Output the (x, y) coordinate of the center of the cell containing the given text.  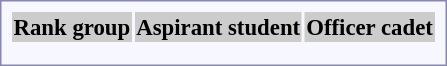
Aspirant student (218, 27)
Officer cadet (370, 27)
Rank group (72, 27)
